Search for the cell housing the specified text and yield its (X, Y) center coordinate. 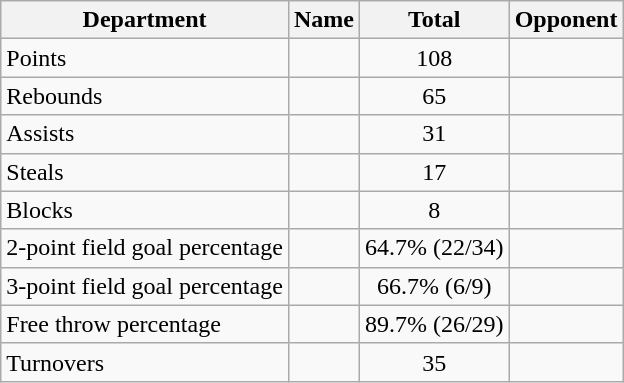
Steals (145, 172)
8 (434, 210)
Opponent (566, 20)
66.7% (6/9) (434, 286)
Name (324, 20)
Blocks (145, 210)
Free throw percentage (145, 324)
3-point field goal percentage (145, 286)
Points (145, 58)
108 (434, 58)
17 (434, 172)
35 (434, 362)
Rebounds (145, 96)
65 (434, 96)
Department (145, 20)
89.7% (26/29) (434, 324)
31 (434, 134)
2-point field goal percentage (145, 248)
Turnovers (145, 362)
Assists (145, 134)
64.7% (22/34) (434, 248)
Total (434, 20)
